Capture the cell that displays the provided text and extract its (X, Y) central coordinate. 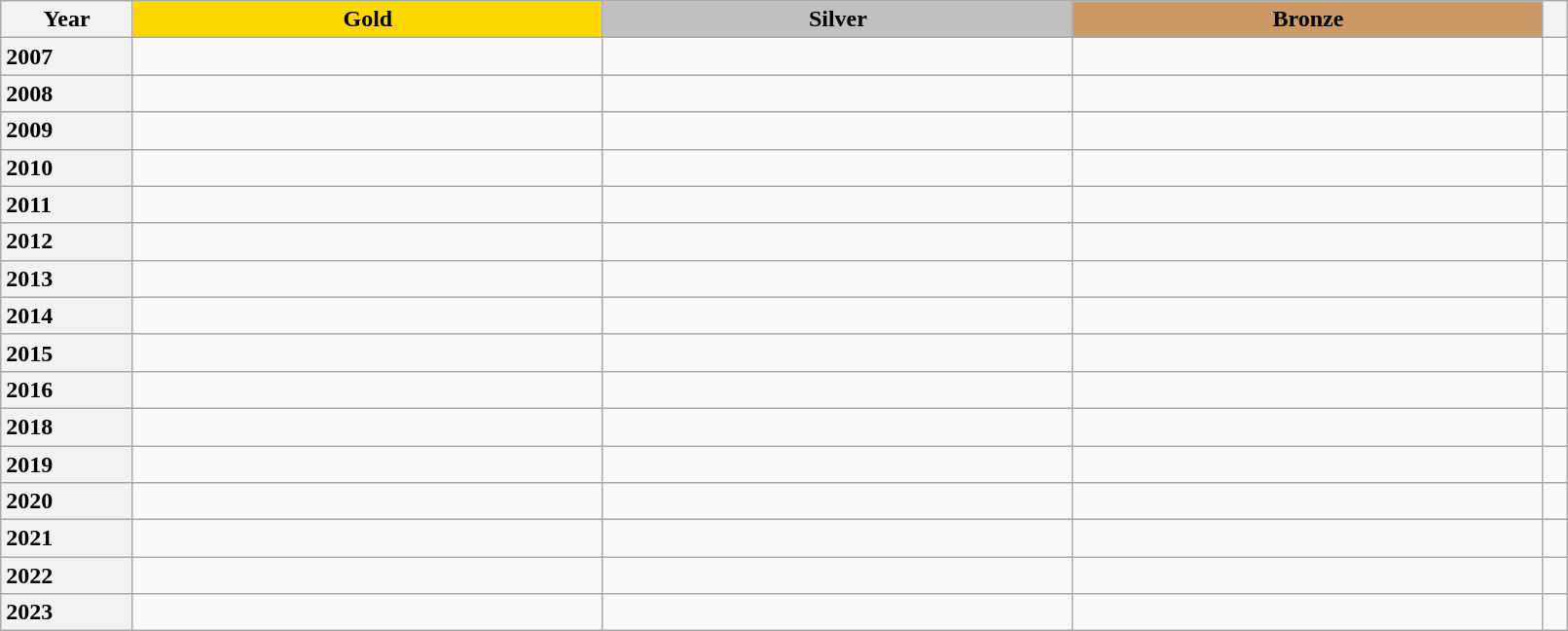
2015 (67, 353)
Year (67, 19)
Bronze (1308, 19)
2012 (67, 241)
2022 (67, 575)
2010 (67, 167)
Silver (837, 19)
2008 (67, 93)
2014 (67, 315)
2011 (67, 204)
2018 (67, 427)
2007 (67, 56)
2021 (67, 538)
2019 (67, 464)
2016 (67, 390)
2013 (67, 278)
Gold (368, 19)
2023 (67, 612)
2020 (67, 501)
2009 (67, 130)
